Capture the cell that displays the provided text and extract its (X, Y) central coordinate. 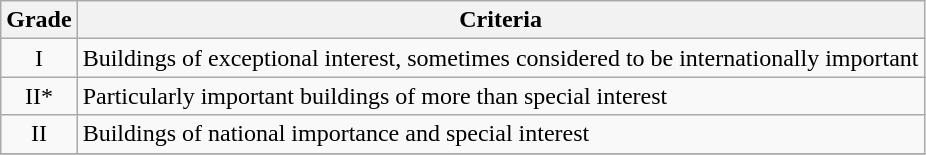
II (39, 134)
Buildings of exceptional interest, sometimes considered to be internationally important (500, 58)
Grade (39, 20)
II* (39, 96)
Particularly important buildings of more than special interest (500, 96)
Criteria (500, 20)
I (39, 58)
Buildings of national importance and special interest (500, 134)
